Scan for the cell matching the given text and deliver its [X, Y] coordinate at center. 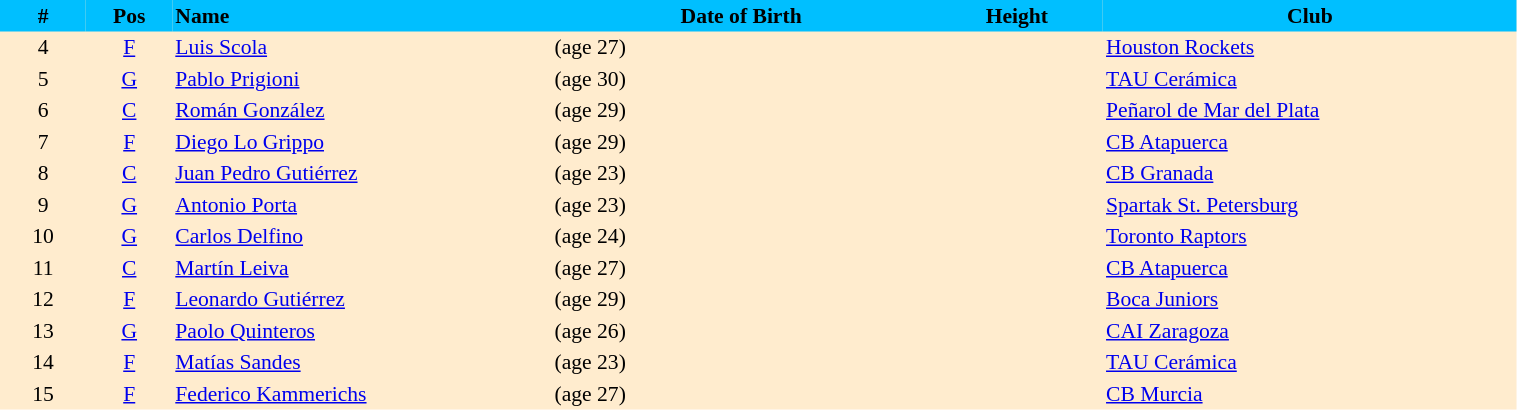
Spartak St. Petersburg [1310, 205]
Antonio Porta [362, 205]
CB Murcia [1310, 394]
Toronto Raptors [1310, 236]
Peñarol de Mar del Plata [1310, 110]
5 [43, 79]
8 [43, 174]
Matías Sandes [362, 362]
Boca Juniors [1310, 300]
Height [1017, 16]
Pablo Prigioni [362, 79]
6 [43, 110]
12 [43, 300]
15 [43, 394]
Date of Birth [742, 16]
CB Granada [1310, 174]
Houston Rockets [1310, 48]
Diego Lo Grippo [362, 142]
10 [43, 236]
14 [43, 362]
11 [43, 268]
4 [43, 48]
13 [43, 331]
(age 26) [742, 331]
9 [43, 205]
Club [1310, 16]
Paolo Quinteros [362, 331]
Luis Scola [362, 48]
Román González [362, 110]
Name [362, 16]
# [43, 16]
Juan Pedro Gutiérrez [362, 174]
Leonardo Gutiérrez [362, 300]
CAI Zaragoza [1310, 331]
(age 30) [742, 79]
Martín Leiva [362, 268]
Pos [129, 16]
(age 24) [742, 236]
Federico Kammerichs [362, 394]
Carlos Delfino [362, 236]
7 [43, 142]
